Determine the (X, Y) coordinate at the center of the cell enclosing the given text.  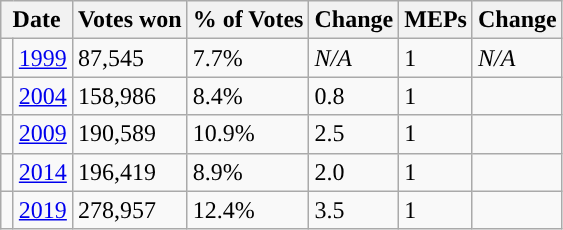
190,589 (130, 134)
12.4% (248, 210)
278,957 (130, 210)
2014 (42, 172)
87,545 (130, 58)
2.0 (354, 172)
Votes won (130, 20)
MEPs (436, 20)
1999 (42, 58)
2019 (42, 210)
2009 (42, 134)
Date (37, 20)
7.7% (248, 58)
% of Votes (248, 20)
2.5 (354, 134)
8.9% (248, 172)
8.4% (248, 96)
0.8 (354, 96)
158,986 (130, 96)
10.9% (248, 134)
3.5 (354, 210)
196,419 (130, 172)
2004 (42, 96)
